Extract the (X, Y) coordinate from the center of the cell holding the provided text.  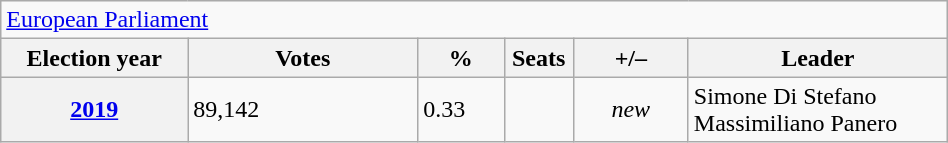
Simone Di StefanoMassimiliano Panero (818, 110)
Seats (538, 58)
% (461, 58)
0.33 (461, 110)
Votes (303, 58)
2019 (94, 110)
Election year (94, 58)
89,142 (303, 110)
Leader (818, 58)
+/– (630, 58)
new (630, 110)
European Parliament (474, 20)
